Return the [x, y] coordinate for the center point of the cell that contains the specified text.  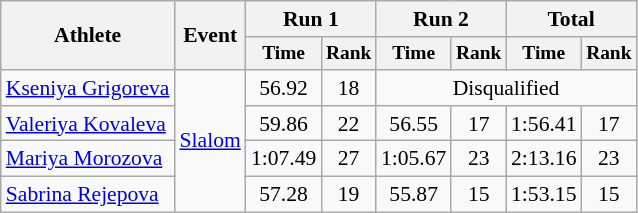
1:07.49 [284, 159]
55.87 [414, 195]
22 [348, 124]
Athlete [88, 36]
2:13.16 [544, 159]
1:56.41 [544, 124]
59.86 [284, 124]
Sabrina Rejepova [88, 195]
Mariya Morozova [88, 159]
Event [210, 36]
27 [348, 159]
Kseniya Grigoreva [88, 88]
56.55 [414, 124]
Total [571, 19]
1:53.15 [544, 195]
Run 1 [311, 19]
Slalom [210, 141]
Disqualified [506, 88]
57.28 [284, 195]
18 [348, 88]
Run 2 [441, 19]
1:05.67 [414, 159]
19 [348, 195]
Valeriya Kovaleva [88, 124]
56.92 [284, 88]
